Search for the cell housing the specified text and yield its [x, y] center coordinate. 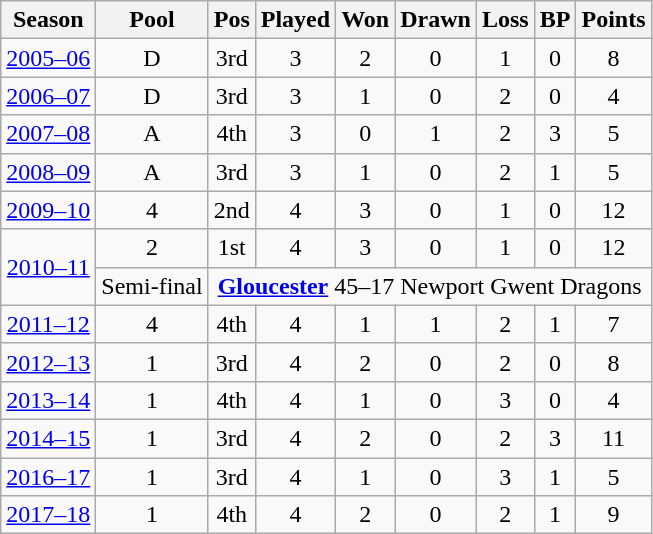
7 [614, 324]
2012–13 [48, 362]
2017–18 [48, 515]
Played [295, 20]
Gloucester 45–17 Newport Gwent Dragons [430, 286]
2008–09 [48, 172]
2011–12 [48, 324]
Season [48, 20]
Loss [505, 20]
2013–14 [48, 400]
Pool [152, 20]
2009–10 [48, 210]
2005–06 [48, 58]
2006–07 [48, 96]
Semi-final [152, 286]
BP [555, 20]
11 [614, 438]
Pos [232, 20]
2010–11 [48, 267]
2nd [232, 210]
2016–17 [48, 477]
Drawn [436, 20]
2014–15 [48, 438]
Points [614, 20]
2007–08 [48, 134]
1st [232, 248]
9 [614, 515]
Won [366, 20]
